Locate the cell with the specified text and output its [x, y] center coordinate. 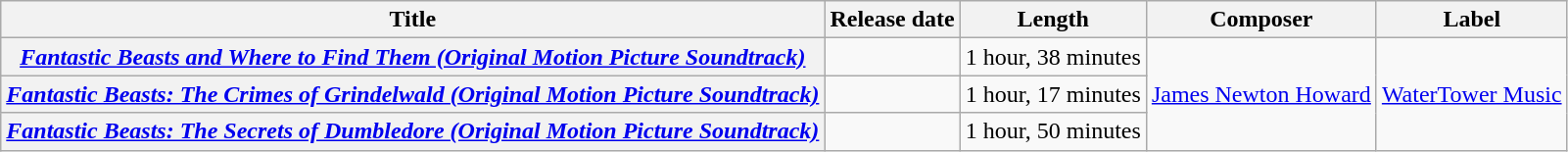
Label [1471, 20]
Fantastic Beasts: The Secrets of Dumbledore (Original Motion Picture Soundtrack) [413, 131]
Fantastic Beasts and Where to Find Them (Original Motion Picture Soundtrack) [413, 57]
James Newton Howard [1261, 94]
Release date [892, 20]
Composer [1261, 20]
Fantastic Beasts: The Crimes of Grindelwald (Original Motion Picture Soundtrack) [413, 94]
1 hour, 50 minutes [1053, 131]
Title [413, 20]
WaterTower Music [1471, 94]
Length [1053, 20]
1 hour, 38 minutes [1053, 57]
1 hour, 17 minutes [1053, 94]
